Provide the (X, Y) coordinate of the cell's center where the given text is located.  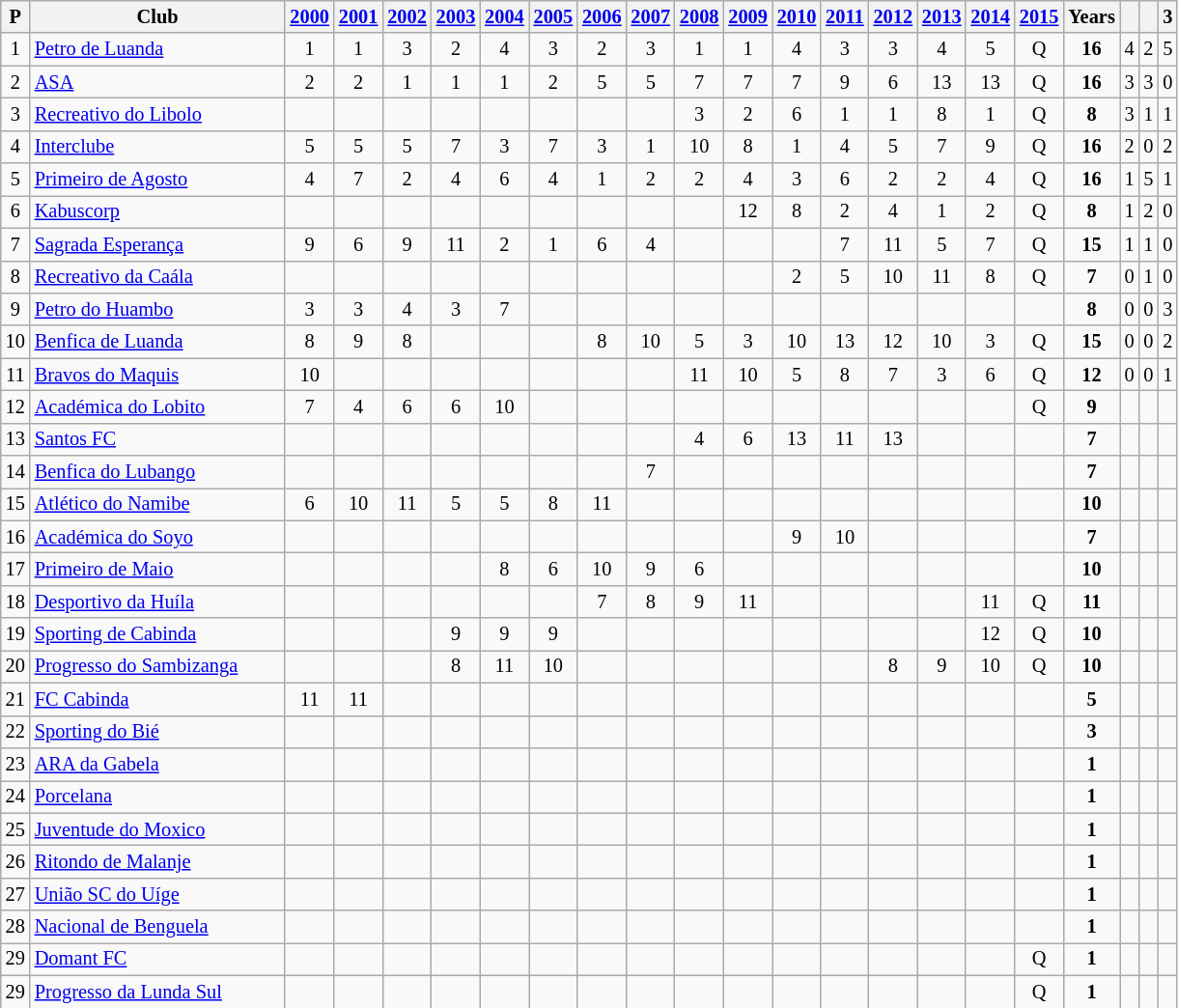
Benfica de Luanda (158, 342)
2002 (407, 16)
Académica do Soyo (158, 537)
Interclube (158, 147)
Desportivo da Huíla (158, 602)
Nacional de Benguela (158, 927)
21 (15, 699)
2007 (651, 16)
28 (15, 927)
Benfica do Lubango (158, 472)
20 (15, 666)
Club (158, 16)
2012 (893, 16)
25 (15, 829)
União SC do Uíge (158, 894)
2000 (309, 16)
2015 (1039, 16)
Sagrada Esperança (158, 244)
Progresso da Lunda Sul (158, 992)
2005 (553, 16)
Santos FC (158, 439)
Domant FC (158, 959)
Ritondo de Malanje (158, 861)
Atlético do Namibe (158, 504)
2014 (990, 16)
26 (15, 861)
Primeiro de Agosto (158, 180)
Bravos do Maquis (158, 375)
19 (15, 634)
Porcelana (158, 797)
18 (15, 602)
17 (15, 569)
2004 (504, 16)
2001 (358, 16)
2013 (941, 16)
2008 (699, 16)
Progresso do Sambizanga (158, 666)
Recreativo do Libolo (158, 114)
22 (15, 732)
Petro de Luanda (158, 49)
2011 (844, 16)
Recreativo da Caála (158, 277)
Académica do Lobito (158, 406)
14 (15, 472)
2009 (747, 16)
27 (15, 894)
Primeiro de Maio (158, 569)
ARA da Gabela (158, 764)
ASA (158, 82)
P (15, 16)
Sporting do Bié (158, 732)
2003 (456, 16)
Sporting de Cabinda (158, 634)
Juventude do Moxico (158, 829)
Kabuscorp (158, 211)
Petro do Huambo (158, 309)
FC Cabinda (158, 699)
2006 (602, 16)
23 (15, 764)
2010 (797, 16)
24 (15, 797)
Years (1091, 16)
